Output the (X, Y) coordinate of the center of the cell containing the given text.  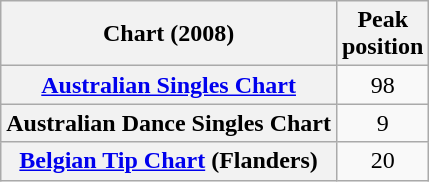
98 (382, 85)
9 (382, 123)
Peakposition (382, 34)
20 (382, 161)
Australian Dance Singles Chart (169, 123)
Australian Singles Chart (169, 85)
Belgian Tip Chart (Flanders) (169, 161)
Chart (2008) (169, 34)
